From the cell containing the given text, extract its center point as (X, Y) coordinate. 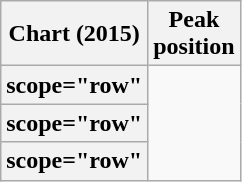
Chart (2015) (74, 34)
Peakposition (194, 34)
